Search for the cell housing the specified text and yield its [x, y] center coordinate. 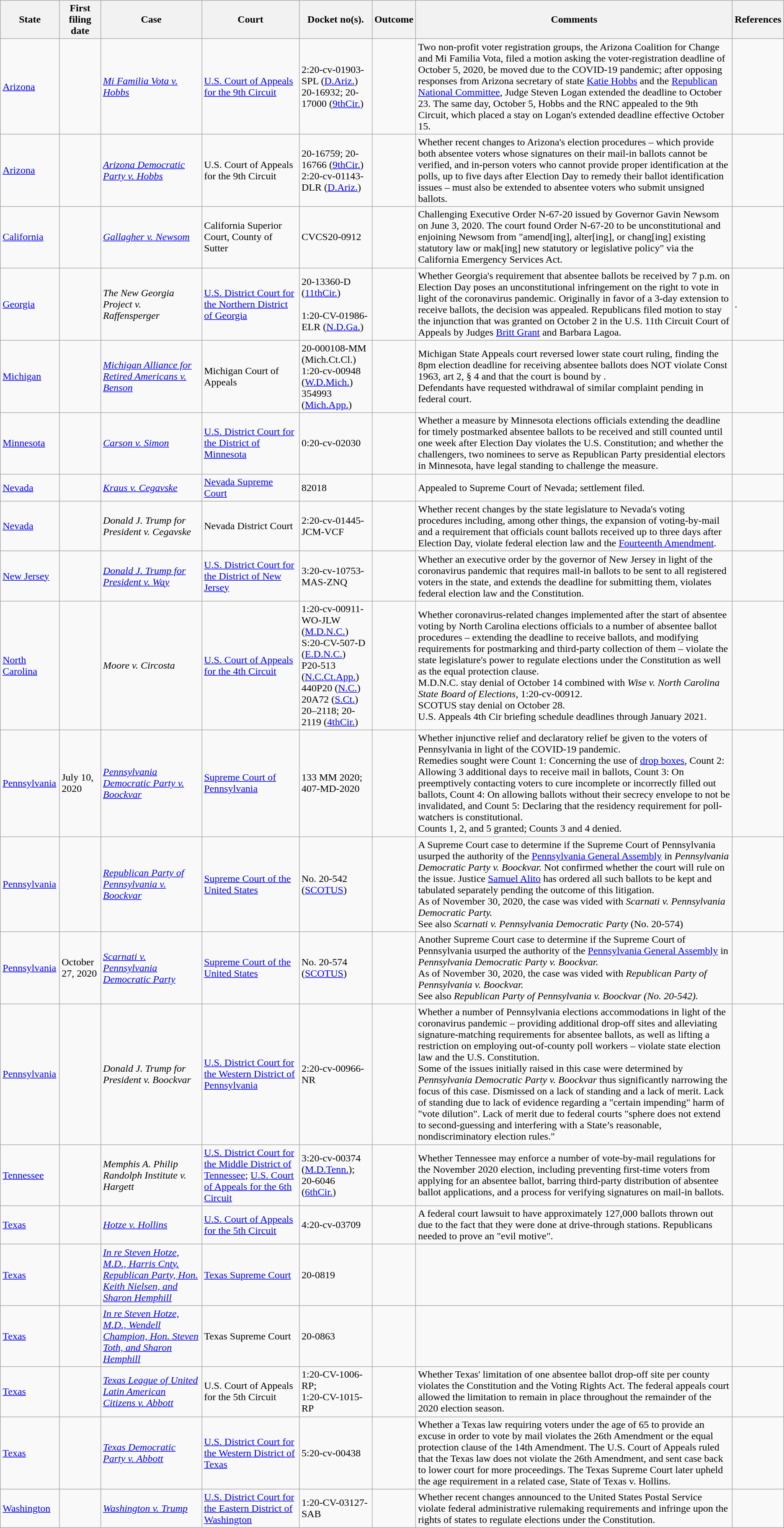
No. 20-574 (SCOTUS) [335, 968]
California Superior Court, County of Sutter [250, 237]
U.S. District Court for the District of New Jersey [250, 576]
Supreme Court of Pennsylvania [250, 783]
First filing date [80, 20]
In re Steven Hotze, M.D., Harris Cnty. Republican Party, Hon. Keith Nielsen, and Sharon Hemphill [151, 1275]
3:20-cv-10753-MAS-ZNQ [335, 576]
Michigan Alliance for Retired Americans v. Benson [151, 376]
Georgia [30, 304]
New Jersey [30, 576]
CVCS20-0912 [335, 237]
20-16759; 20-16766 (9thCir.)2:20-cv-01143-DLR (D.Ariz.) [335, 170]
20-0819 [335, 1275]
1:20-CV-1006-RP; 1:20-CV-1015-RP [335, 1392]
State [30, 20]
82018 [335, 488]
Nevada Supreme Court [250, 488]
Case [151, 20]
Kraus v. Cegavske [151, 488]
5:20-cv-00438 [335, 1453]
Court [250, 20]
Minnesota [30, 443]
Comments [574, 20]
Republican Party of Pennsylvania v. Boockvar [151, 884]
U.S. District Court for the Western District of Texas [250, 1453]
The New Georgia Project v. Raffensperger [151, 304]
Docket no(s). [335, 20]
20-13360-D (11thCir.)1:20-CV-01986-ELR (N.D.Ga.) [335, 304]
1:20-cv-00911-WO-JLW (M.D.N.C.)S:20-CV-507-D (E.D.N.C.)P20-513 (N.C.Ct.App.)440P20 (N.C.)20A72 (S.Ct.)20–2118; 20-2119 (4thCir.) [335, 665]
Gallagher v. Newsom [151, 237]
2:20-cv-01903-SPL (D.Ariz.)20-16932; 20-17000 (9thCir.) [335, 86]
U.S. District Court for the Middle District of Tennessee; U.S. Court of Appeals for the 6th Circuit [250, 1175]
0:20-cv-02030 [335, 443]
Pennsylvania Democratic Party v. Boockvar [151, 783]
California [30, 237]
Scarnati v. Pennsylvania Democratic Party [151, 968]
Donald J. Trump for President v. Boockvar [151, 1074]
Outcome [394, 20]
Washington v. Trump [151, 1508]
Arizona Democratic Party v. Hobbs [151, 170]
Carson v. Simon [151, 443]
. [758, 304]
Texas Democratic Party v. Abbott [151, 1453]
4:20-cv-03709 [335, 1225]
2:20-cv-01445-JCM-VCF [335, 526]
U.S. District Court for the District of Minnesota [250, 443]
Donald J. Trump for President v. Cegavske [151, 526]
20-0863 [335, 1336]
20-000108-MM (Mich.Ct.Cl.)1:20-cv-00948 (W.D.Mich.)354993 (Mich.App.) [335, 376]
Texas League of United Latin American Citizens v. Abbott [151, 1392]
3:20-cv-00374 (M.D.Tenn.); 20-6046 (6thCir.) [335, 1175]
U.S. District Court for the Northern District of Georgia [250, 304]
Washington [30, 1508]
North Carolina [30, 665]
Hotze v. Hollins [151, 1225]
Moore v. Circosta [151, 665]
2:20-cv-00966-NR [335, 1074]
References [758, 20]
133 MM 2020; 407-MD-2020 [335, 783]
Appealed to Supreme Court of Nevada; settlement filed. [574, 488]
Memphis A. Philip Randolph Institute v. Hargett [151, 1175]
1:20-CV-03127-SAB [335, 1508]
In re Steven Hotze, M.D., Wendell Champion, Hon. Steven Toth, and Sharon Hemphill [151, 1336]
October 27, 2020 [80, 968]
Michigan Court of Appeals [250, 376]
Tennessee [30, 1175]
U.S. District Court for the Western District of Pennsylvania [250, 1074]
No. 20-542 (SCOTUS) [335, 884]
Donald J. Trump for President v. Way [151, 576]
Michigan [30, 376]
U.S. District Court for the Eastern District of Washington [250, 1508]
Mi Familia Vota v. Hobbs [151, 86]
U.S. Court of Appeals for the 4th Circuit [250, 665]
July 10, 2020 [80, 783]
Nevada District Court [250, 526]
